Return the (x, y) coordinate for the center point of the cell that contains the specified text.  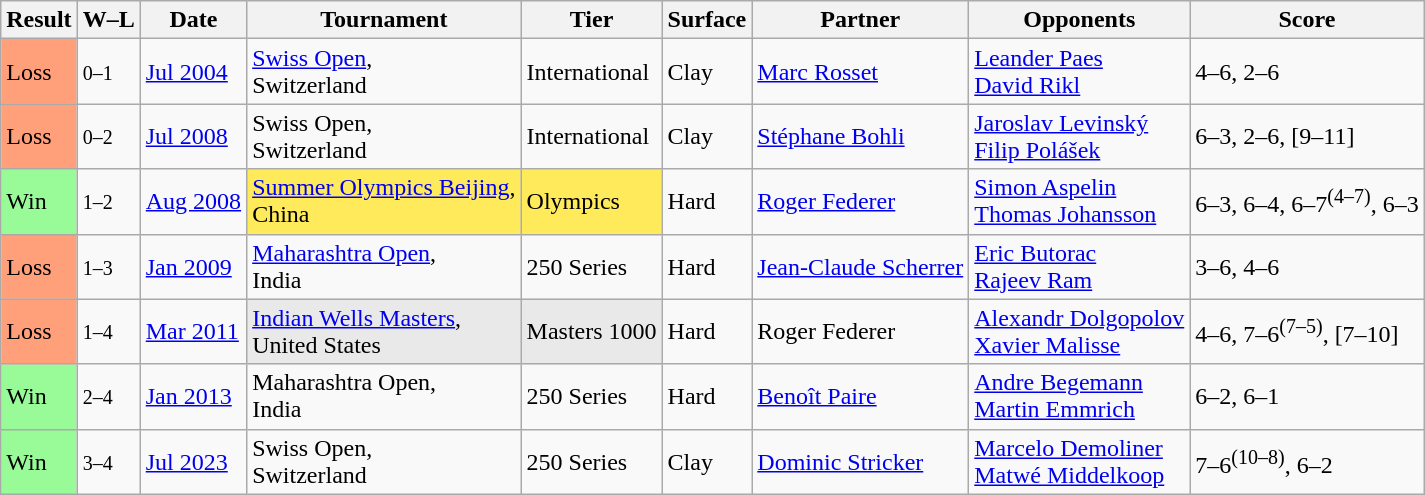
1–3 (108, 266)
Marc Rosset (860, 72)
Tournament (384, 20)
Surface (707, 20)
3–6, 4–6 (1307, 266)
Eric Butorac Rajeev Ram (1080, 266)
1–4 (108, 332)
Olympics (592, 202)
Andre Begemann Martin Emmrich (1080, 396)
Opponents (1080, 20)
Leander Paes David Rikl (1080, 72)
3–4 (108, 462)
Jul 2023 (193, 462)
6–3, 2–6, [9–11] (1307, 136)
Indian Wells Masters, United States (384, 332)
Jaroslav Levinský Filip Polášek (1080, 136)
Alexandr Dolgopolov Xavier Malisse (1080, 332)
Stéphane Bohli (860, 136)
Simon Aspelin Thomas Johansson (1080, 202)
Partner (860, 20)
7–6(10–8), 6–2 (1307, 462)
4–6, 7–6(7–5), [7–10] (1307, 332)
Jean-Claude Scherrer (860, 266)
W–L (108, 20)
Aug 2008 (193, 202)
Summer Olympics Beijing, China (384, 202)
0–1 (108, 72)
1–2 (108, 202)
Marcelo Demoliner Matwé Middelkoop (1080, 462)
2–4 (108, 396)
Tier (592, 20)
6–3, 6–4, 6–7(4–7), 6–3 (1307, 202)
Dominic Stricker (860, 462)
Score (1307, 20)
4–6, 2–6 (1307, 72)
Jan 2009 (193, 266)
Jan 2013 (193, 396)
Masters 1000 (592, 332)
6–2, 6–1 (1307, 396)
Result (39, 20)
Jul 2004 (193, 72)
Jul 2008 (193, 136)
Date (193, 20)
0–2 (108, 136)
Mar 2011 (193, 332)
Benoît Paire (860, 396)
